Determine the (x, y) coordinate at the center of the cell enclosing the given text.  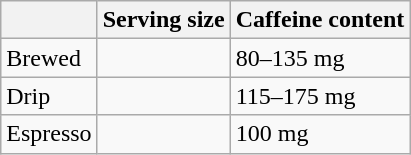
Serving size (164, 20)
Brewed (49, 58)
Drip (49, 96)
Caffeine content (320, 20)
115–175 mg (320, 96)
Espresso (49, 134)
100 mg (320, 134)
80–135 mg (320, 58)
